For the text-containing cell, return its midpoint in [x, y] coordinate format. 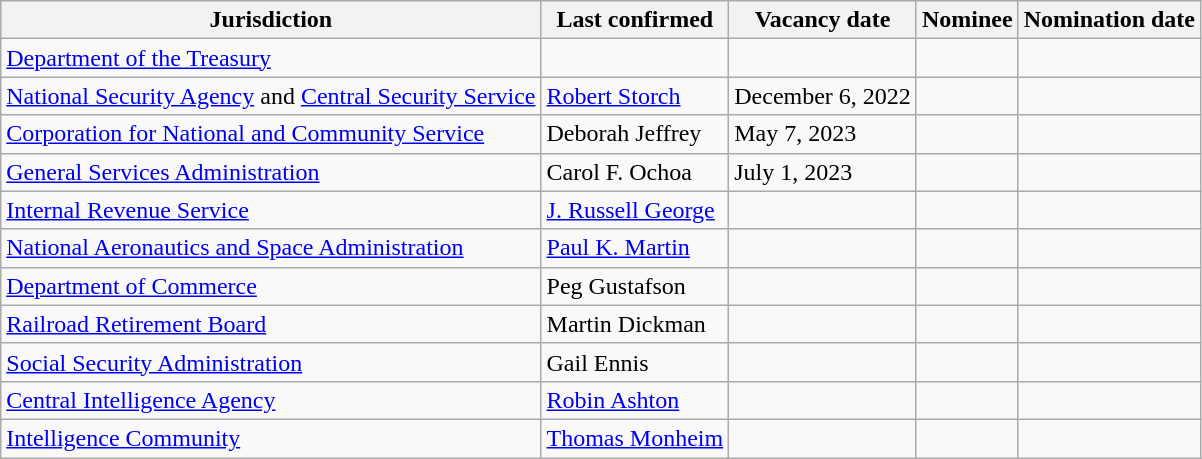
Paul K. Martin [635, 248]
Peg Gustafson [635, 286]
Intelligence Community [271, 438]
Department of Commerce [271, 286]
Central Intelligence Agency [271, 400]
Last confirmed [635, 20]
National Aeronautics and Space Administration [271, 248]
Robert Storch [635, 96]
National Security Agency and Central Security Service [271, 96]
Carol F. Ochoa [635, 172]
May 7, 2023 [823, 134]
Deborah Jeffrey [635, 134]
Martin Dickman [635, 324]
Jurisdiction [271, 20]
Social Security Administration [271, 362]
Nomination date [1109, 20]
Corporation for National and Community Service [271, 134]
July 1, 2023 [823, 172]
Internal Revenue Service [271, 210]
Robin Ashton [635, 400]
General Services Administration [271, 172]
Vacancy date [823, 20]
December 6, 2022 [823, 96]
Gail Ennis [635, 362]
Department of the Treasury [271, 58]
Nominee [967, 20]
Thomas Monheim [635, 438]
Railroad Retirement Board [271, 324]
J. Russell George [635, 210]
